Return the [x, y] coordinate for the center point of the cell that contains the specified text.  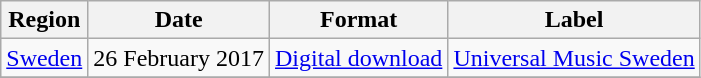
Format [359, 20]
Digital download [359, 58]
Universal Music Sweden [574, 58]
Region [44, 20]
Date [179, 20]
Sweden [44, 58]
26 February 2017 [179, 58]
Label [574, 20]
